Determine the (x, y) coordinate at the center of the cell enclosing the given text.  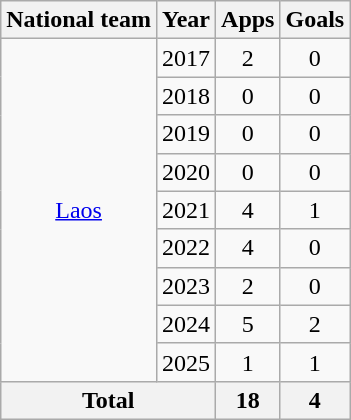
2024 (186, 324)
2023 (186, 286)
Laos (79, 210)
18 (248, 400)
2022 (186, 248)
2025 (186, 362)
2021 (186, 210)
2019 (186, 134)
Apps (248, 20)
Goals (315, 20)
Total (108, 400)
5 (248, 324)
2020 (186, 172)
2018 (186, 96)
National team (79, 20)
Year (186, 20)
2017 (186, 58)
